For the text-containing cell, return its midpoint in [x, y] coordinate format. 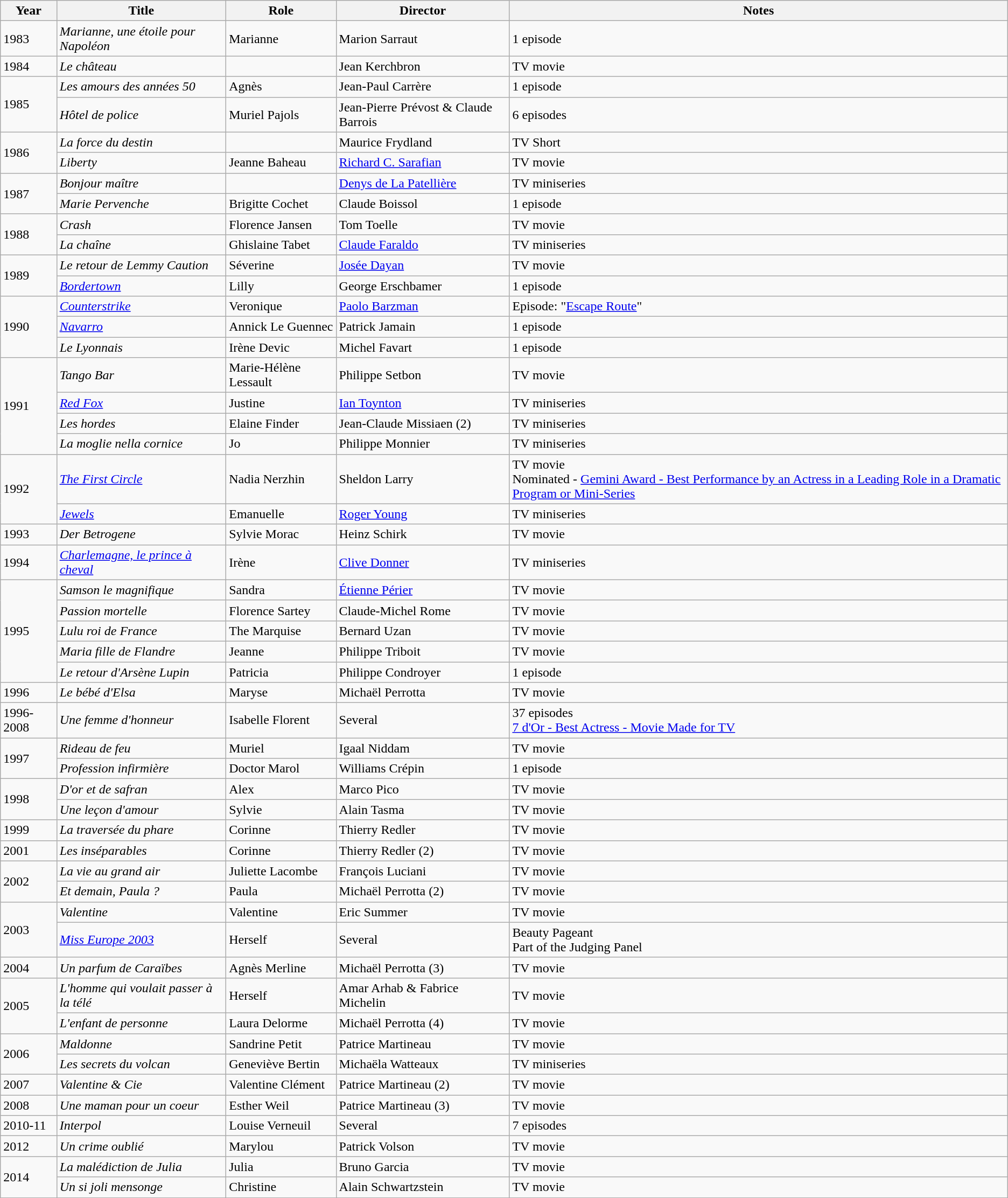
2001 [29, 851]
Lulu roi de France [141, 631]
1983 [29, 39]
Un parfum de Caraïbes [141, 967]
2012 [29, 1146]
Patrice Martineau (3) [423, 1105]
Maria fille de Flandre [141, 651]
Sandrine Petit [281, 1043]
Profession infirmière [141, 769]
Un crime oublié [141, 1146]
Philippe Setbon [423, 375]
1985 [29, 105]
Marion Sarraut [423, 39]
Denys de La Patellière [423, 183]
Sylvie Morac [281, 534]
Paolo Barzman [423, 307]
Navarro [141, 327]
Patrick Jamain [423, 327]
Lilly [281, 286]
Nadia Nerzhin [281, 479]
Juliette Lacombe [281, 871]
Patrice Martineau (2) [423, 1085]
The First Circle [141, 479]
TV movieNominated - Gemini Award - Best Performance by an Actress in a Leading Role in a Dramatic Program or Mini-Series [758, 479]
Tango Bar [141, 375]
Patrice Martineau [423, 1043]
Le retour de Lemmy Caution [141, 265]
Director [423, 11]
Les inséparables [141, 851]
Crash [141, 224]
Jean-Claude Missiaen (2) [423, 423]
Rideau de feu [141, 748]
Eric Summer [423, 912]
Michaël Perrotta (2) [423, 891]
Agnès Merline [281, 967]
Michel Favart [423, 347]
Clive Donner [423, 562]
Agnès [281, 87]
1996 [29, 693]
Geneviève Bertin [281, 1064]
La malédiction de Julia [141, 1167]
Irène [281, 562]
Claude Boissol [423, 204]
Irène Devic [281, 347]
Christine [281, 1187]
Julia [281, 1167]
1984 [29, 66]
2005 [29, 1005]
1994 [29, 562]
Un si joli mensonge [141, 1187]
1995 [29, 631]
Bruno Garcia [423, 1167]
Sylvie [281, 810]
Jean-Pierre Prévost & Claude Barrois [423, 114]
Heinz Schirk [423, 534]
Et demain, Paula ? [141, 891]
Jeanne Baheau [281, 163]
Philippe Triboit [423, 651]
Esther Weil [281, 1105]
Thierry Redler [423, 830]
La vie au grand air [141, 871]
La chaîne [141, 245]
Title [141, 11]
The Marquise [281, 631]
Les amours des années 50 [141, 87]
Étienne Périer [423, 590]
Le retour d'Arsène Lupin [141, 672]
1986 [29, 152]
1997 [29, 758]
2008 [29, 1105]
Michaël Perrotta (3) [423, 967]
Jean Kerchbron [423, 66]
Bordertown [141, 286]
Josée Dayan [423, 265]
La traversée du phare [141, 830]
Tom Toelle [423, 224]
Jean-Paul Carrère [423, 87]
Brigitte Cochet [281, 204]
Role [281, 11]
37 episodes7 d'Or - Best Actress - Movie Made for TV [758, 721]
Jewels [141, 514]
Une femme d'honneur [141, 721]
Michaëla Watteaux [423, 1064]
L'homme qui voulait passer à la télé [141, 995]
Bonjour maître [141, 183]
Charlemagne, le prince à cheval [141, 562]
Philippe Condroyer [423, 672]
Patricia [281, 672]
Emanuelle [281, 514]
2006 [29, 1054]
Roger Young [423, 514]
Laura Delorme [281, 1023]
2010-11 [29, 1126]
Une maman pour un coeur [141, 1105]
Passion mortelle [141, 610]
Notes [758, 11]
1991 [29, 406]
Une leçon d'amour [141, 810]
La force du destin [141, 142]
Ian Toynton [423, 403]
2007 [29, 1085]
Doctor Marol [281, 769]
Elaine Finder [281, 423]
Amar Arhab & Fabrice Michelin [423, 995]
Sandra [281, 590]
1989 [29, 275]
Les secrets du volcan [141, 1064]
TV Short [758, 142]
François Luciani [423, 871]
Maurice Frydland [423, 142]
Les hordes [141, 423]
1996-2008 [29, 721]
7 episodes [758, 1126]
Justine [281, 403]
Louise Verneuil [281, 1126]
Valentine Clément [281, 1085]
Le Lyonnais [141, 347]
Le château [141, 66]
Isabelle Florent [281, 721]
Ghislaine Tabet [281, 245]
Paula [281, 891]
La moglie nella cornice [141, 444]
2004 [29, 967]
Marie-Hélène Lessault [281, 375]
1988 [29, 234]
Séverine [281, 265]
George Erschbamer [423, 286]
Richard C. Sarafian [423, 163]
Igaal Niddam [423, 748]
2002 [29, 881]
1998 [29, 799]
L'enfant de personne [141, 1023]
2014 [29, 1177]
Hôtel de police [141, 114]
Maldonne [141, 1043]
Thierry Redler (2) [423, 851]
Le bébé d'Elsa [141, 693]
Miss Europe 2003 [141, 939]
Year [29, 11]
Williams Crépin [423, 769]
Annick Le Guennec [281, 327]
D'or et de safran [141, 789]
Florence Jansen [281, 224]
Philippe Monnier [423, 444]
Marianne [281, 39]
Episode: "Escape Route" [758, 307]
Marco Pico [423, 789]
Der Betrogene [141, 534]
2003 [29, 930]
Muriel Pajols [281, 114]
Liberty [141, 163]
Florence Sartey [281, 610]
Maryse [281, 693]
Alex [281, 789]
Michaël Perrotta (4) [423, 1023]
1987 [29, 193]
1990 [29, 327]
Jeanne [281, 651]
Sheldon Larry [423, 479]
Counterstrike [141, 307]
Beauty PageantPart of the Judging Panel [758, 939]
Alain Tasma [423, 810]
Michaël Perrotta [423, 693]
Veronique [281, 307]
Alain Schwartzstein [423, 1187]
Jo [281, 444]
Marianne, une étoile pour Napoléon [141, 39]
1999 [29, 830]
Muriel [281, 748]
Claude-Michel Rome [423, 610]
Interpol [141, 1126]
Red Fox [141, 403]
6 episodes [758, 114]
Patrick Volson [423, 1146]
Marie Pervenche [141, 204]
Claude Faraldo [423, 245]
Valentine & Cie [141, 1085]
Bernard Uzan [423, 631]
Samson le magnifique [141, 590]
1992 [29, 489]
1993 [29, 534]
Marylou [281, 1146]
